Output the [X, Y] coordinate of the center of the cell containing the given text.  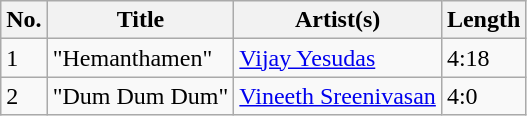
Vineeth Sreenivasan [338, 96]
Length [483, 20]
No. [24, 20]
Title [140, 20]
"Dum Dum Dum" [140, 96]
4:18 [483, 58]
4:0 [483, 96]
1 [24, 58]
Artist(s) [338, 20]
"Hemanthamen" [140, 58]
Vijay Yesudas [338, 58]
2 [24, 96]
